Identify which cell holds the provided text, then report its [X, Y] central coordinate. 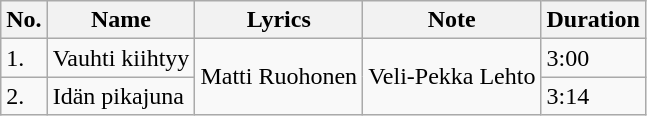
No. [24, 20]
1. [24, 58]
Vauhti kiihtyy [121, 58]
Veli-Pekka Lehto [452, 77]
Name [121, 20]
3:00 [593, 58]
Note [452, 20]
Matti Ruohonen [279, 77]
2. [24, 96]
Duration [593, 20]
Idän pikajuna [121, 96]
Lyrics [279, 20]
3:14 [593, 96]
